Detect which cell encompasses the target text, then output its [X, Y] center coordinate. 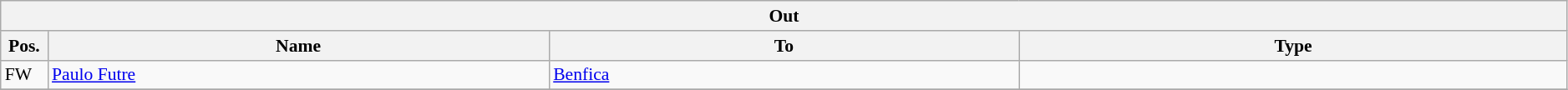
Benfica [784, 75]
Paulo Futre [298, 75]
To [784, 46]
Name [298, 46]
Pos. [24, 46]
Out [784, 16]
Type [1293, 46]
FW [24, 75]
